Determine the [X, Y] coordinate at the center of the cell enclosing the given text.  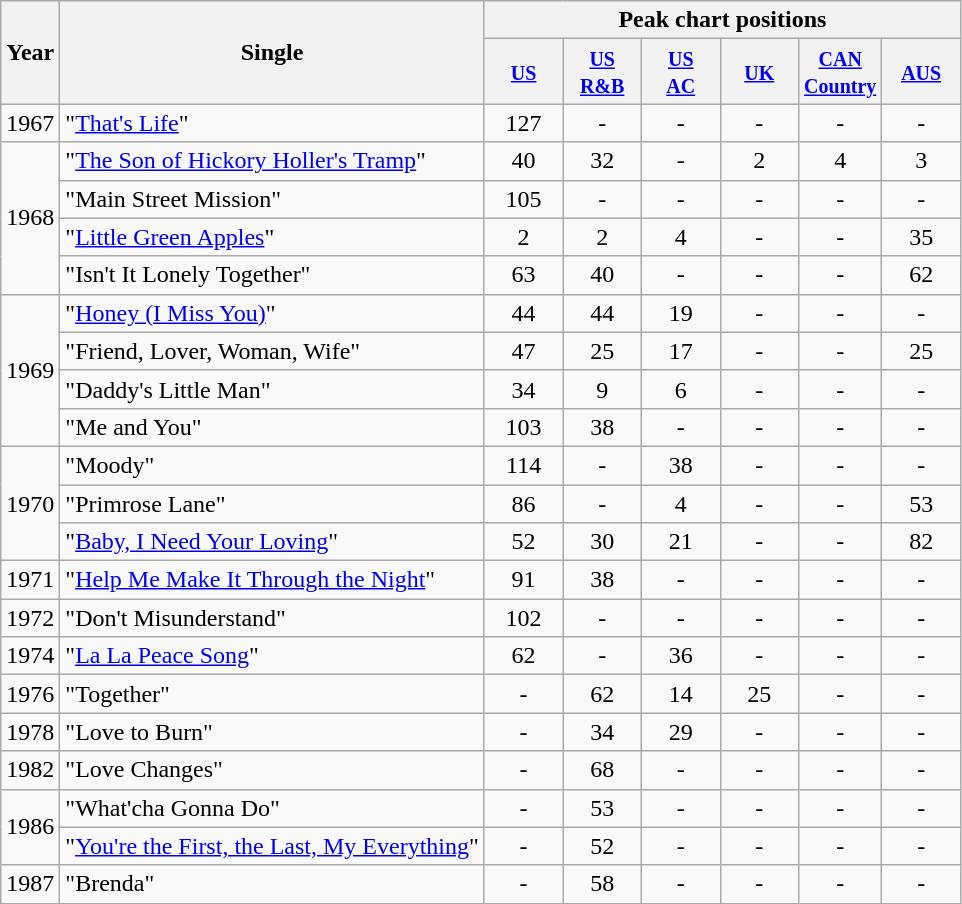
1969 [30, 370]
86 [524, 503]
1976 [30, 694]
USR&B [602, 72]
19 [680, 313]
"Daddy's Little Man" [272, 389]
"Baby, I Need Your Loving" [272, 542]
"La La Peace Song" [272, 656]
"Moody" [272, 465]
30 [602, 542]
35 [922, 237]
"Me and You" [272, 427]
1986 [30, 827]
AUS [922, 72]
"The Son of Hickory Holler's Tramp" [272, 161]
1971 [30, 580]
"You're the First, the Last, My Everything" [272, 846]
"That's Life" [272, 123]
114 [524, 465]
"Little Green Apples" [272, 237]
"Together" [272, 694]
6 [680, 389]
1967 [30, 123]
47 [524, 351]
"Main Street Mission" [272, 199]
32 [602, 161]
36 [680, 656]
Peak chart positions [722, 20]
127 [524, 123]
CAN Country [840, 72]
"Honey (I Miss You)" [272, 313]
UK [760, 72]
91 [524, 580]
102 [524, 618]
"Don't Misunderstand" [272, 618]
"Isn't It Lonely Together" [272, 275]
"Love to Burn" [272, 732]
USAC [680, 72]
Year [30, 52]
1968 [30, 218]
103 [524, 427]
14 [680, 694]
US [524, 72]
"Friend, Lover, Woman, Wife" [272, 351]
1972 [30, 618]
"Help Me Make It Through the Night" [272, 580]
9 [602, 389]
"What'cha Gonna Do" [272, 808]
58 [602, 884]
"Love Changes" [272, 770]
3 [922, 161]
Single [272, 52]
1982 [30, 770]
17 [680, 351]
82 [922, 542]
29 [680, 732]
1978 [30, 732]
"Primrose Lane" [272, 503]
105 [524, 199]
1970 [30, 503]
68 [602, 770]
"Brenda" [272, 884]
21 [680, 542]
63 [524, 275]
1987 [30, 884]
1974 [30, 656]
